Find where the given text appears and provide that cell's center as (X, Y) coordinate. 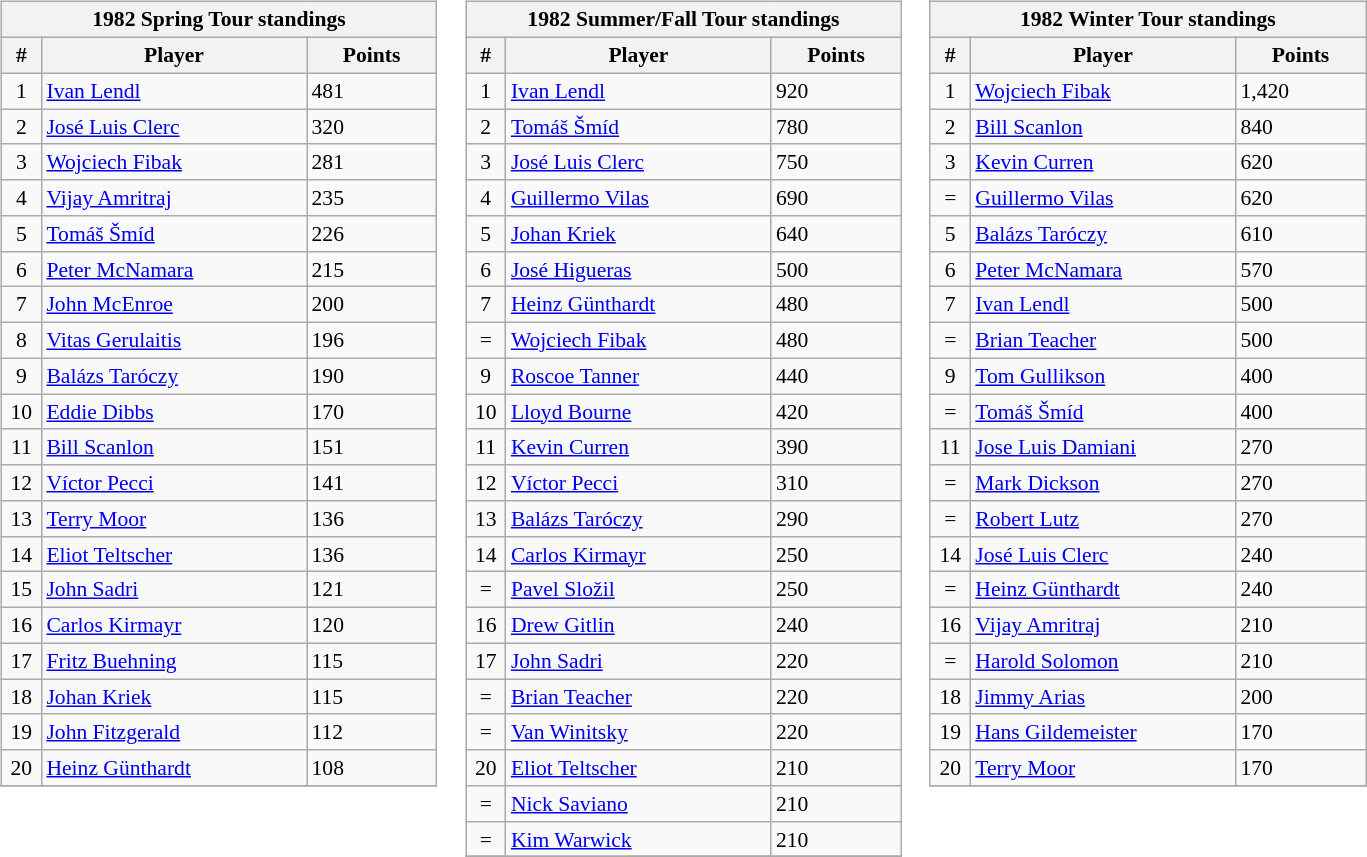
1982 Spring Tour standings (218, 20)
440 (836, 376)
190 (371, 376)
235 (371, 198)
390 (836, 447)
John McEnroe (174, 305)
15 (21, 590)
Vitas Gerulaitis (174, 340)
1,420 (1300, 91)
780 (836, 127)
920 (836, 91)
Drew Gitlin (638, 625)
1982 Summer/Fall Tour standings (684, 20)
Tom Gullikson (1102, 376)
151 (371, 447)
610 (1300, 234)
120 (371, 625)
750 (836, 162)
310 (836, 483)
112 (371, 732)
Eddie Dibbs (174, 412)
481 (371, 91)
226 (371, 234)
Harold Solomon (1102, 661)
Nick Saviano (638, 804)
290 (836, 519)
Pavel Složil (638, 590)
640 (836, 234)
Fritz Buehning (174, 661)
108 (371, 768)
Mark Dickson (1102, 483)
281 (371, 162)
José Higueras (638, 269)
Robert Lutz (1102, 519)
Van Winitsky (638, 732)
141 (371, 483)
320 (371, 127)
420 (836, 412)
Hans Gildemeister (1102, 732)
Jimmy Arias (1102, 697)
Roscoe Tanner (638, 376)
570 (1300, 269)
121 (371, 590)
215 (371, 269)
Kim Warwick (638, 839)
8 (21, 340)
840 (1300, 127)
Jose Luis Damiani (1102, 447)
Lloyd Bourne (638, 412)
690 (836, 198)
196 (371, 340)
1982 Winter Tour standings (1148, 20)
John Fitzgerald (174, 732)
